Return the [X, Y] coordinate for the center point of the cell that contains the specified text.  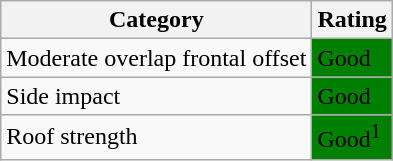
Rating [352, 20]
Moderate overlap frontal offset [156, 58]
Side impact [156, 96]
Roof strength [156, 138]
Category [156, 20]
Good1 [352, 138]
